Locate the cell with the specified text and output its [X, Y] center coordinate. 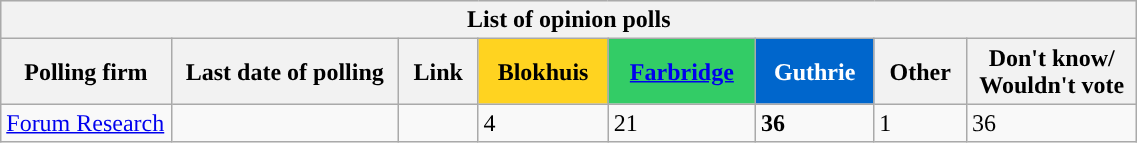
Link [438, 72]
21 [682, 123]
Last date of polling [284, 72]
Guthrie [815, 72]
4 [543, 123]
Forum Research [86, 123]
Farbridge [682, 72]
1 [920, 123]
Polling firm [86, 72]
Other [920, 72]
Blokhuis [543, 72]
Don't know/Wouldn't vote [1051, 72]
List of opinion polls [569, 20]
